Identify which cell holds the provided text, then report its [x, y] central coordinate. 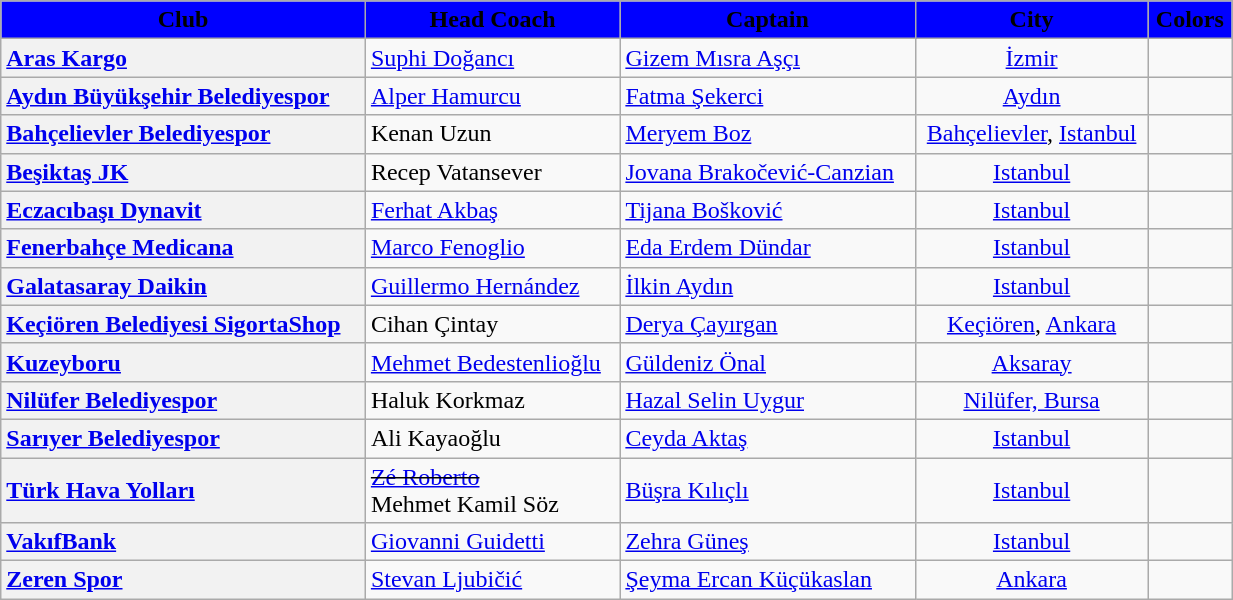
Club [184, 20]
Captain [768, 20]
Stevan Ljubičić [492, 580]
Eczacıbaşı Dynavit [184, 210]
City [1032, 20]
İzmir [1032, 58]
Alper Hamurcu [492, 96]
Beşiktaş JK [184, 172]
Marco Fenoglio [492, 248]
Haluk Korkmaz [492, 400]
Nilüfer, Bursa [1032, 400]
Aksaray [1032, 362]
Ferhat Akbaş [492, 210]
Meryem Boz [768, 134]
Bahçelievler, Istanbul [1032, 134]
Keçiören, Ankara [1032, 324]
Zé Roberto Mehmet Kamil Söz [492, 490]
Keçiören Belediyesi SigortaShop [184, 324]
Şeyma Ercan Küçükaslan [768, 580]
Cihan Çintay [492, 324]
Ceyda Aktaş [768, 438]
Mehmet Bedestenlioğlu [492, 362]
İlkin Aydın [768, 286]
Galatasaray Daikin [184, 286]
Zehra Güneş [768, 542]
Gizem Mısra Aşçı [768, 58]
Aydın Büyükşehir Belediyespor [184, 96]
Giovanni Guidetti [492, 542]
Fenerbahçe Medicana [184, 248]
Kenan Uzun [492, 134]
Bahçelievler Belediyespor [184, 134]
Eda Erdem Dündar [768, 248]
Sarıyer Belediyespor [184, 438]
Jovana Brakočević-Canzian [768, 172]
Tijana Bošković [768, 210]
Derya Çayırgan [768, 324]
Recep Vatansever [492, 172]
Büşra Kılıçlı [768, 490]
Güldeniz Önal [768, 362]
Ali Kayaoğlu [492, 438]
Fatma Şekerci [768, 96]
Colors [1190, 20]
Aydın [1032, 96]
Zeren Spor [184, 580]
Türk Hava Yolları [184, 490]
Aras Kargo [184, 58]
Guillermo Hernández [492, 286]
Kuzeyboru [184, 362]
Nilüfer Belediyespor [184, 400]
VakıfBank [184, 542]
Head Coach [492, 20]
Hazal Selin Uygur [768, 400]
Suphi Doğancı [492, 58]
Ankara [1032, 580]
